Identify which cell holds the provided text, then report its (X, Y) central coordinate. 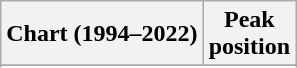
Peakposition (249, 34)
Chart (1994–2022) (102, 34)
